Return (x, y) of the center of cell containing provided text 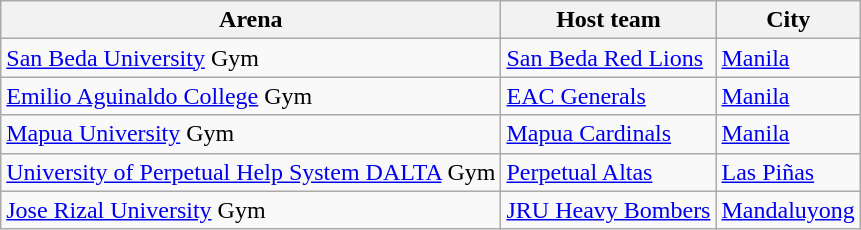
San Beda University Gym (251, 58)
Las Piñas (788, 172)
Jose Rizal University Gym (251, 210)
Perpetual Altas (608, 172)
Mandaluyong (788, 210)
San Beda Red Lions (608, 58)
Mapua Cardinals (608, 134)
JRU Heavy Bombers (608, 210)
University of Perpetual Help System DALTA Gym (251, 172)
Mapua University Gym (251, 134)
EAC Generals (608, 96)
Emilio Aguinaldo College Gym (251, 96)
Host team (608, 20)
City (788, 20)
Arena (251, 20)
